Provide the (X, Y) coordinate of the cell's center where the given text is located.  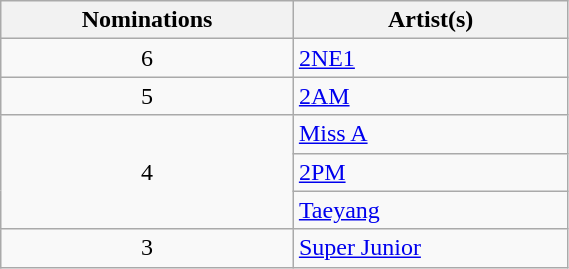
2PM (430, 172)
2NE1 (430, 58)
6 (148, 58)
Miss A (430, 134)
Nominations (148, 20)
2AM (430, 96)
3 (148, 248)
Artist(s) (430, 20)
5 (148, 96)
Taeyang (430, 210)
Super Junior (430, 248)
4 (148, 172)
